Scan for the cell matching the given text and deliver its [X, Y] coordinate at center. 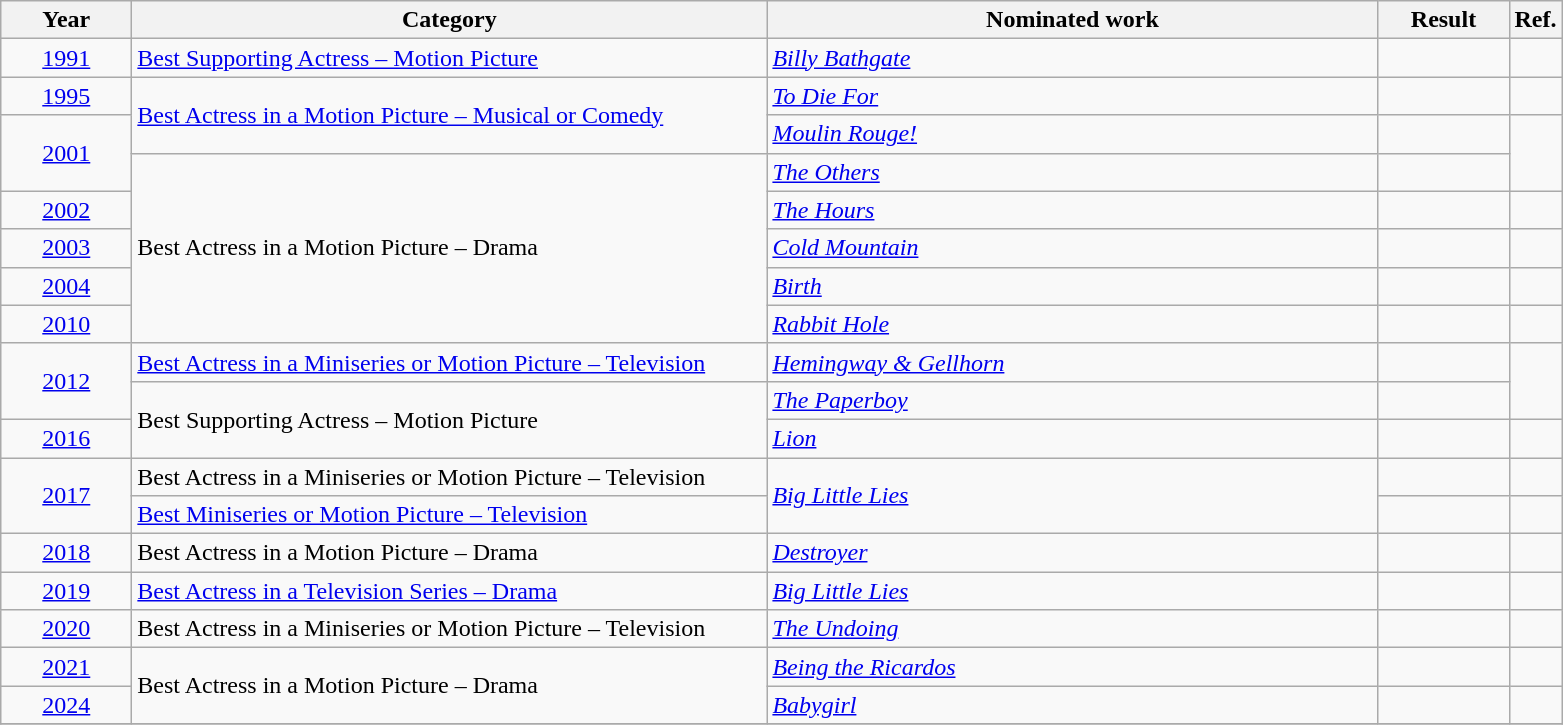
2017 [66, 496]
2018 [66, 553]
Moulin Rouge! [1072, 134]
Cold Mountain [1072, 248]
The Others [1072, 172]
2016 [66, 438]
2019 [66, 591]
2002 [66, 210]
Result [1444, 20]
The Undoing [1072, 629]
Category [450, 20]
Ref. [1536, 20]
2021 [66, 667]
Birth [1072, 286]
2003 [66, 248]
1991 [66, 58]
Nominated work [1072, 20]
2010 [66, 324]
2020 [66, 629]
The Hours [1072, 210]
Lion [1072, 438]
Year [66, 20]
Destroyer [1072, 553]
Best Actress in a Motion Picture – Musical or Comedy [450, 115]
Rabbit Hole [1072, 324]
2012 [66, 381]
Being the Ricardos [1072, 667]
2004 [66, 286]
Hemingway & Gellhorn [1072, 362]
Billy Bathgate [1072, 58]
Babygirl [1072, 705]
The Paperboy [1072, 400]
To Die For [1072, 96]
1995 [66, 96]
2001 [66, 153]
Best Actress in a Television Series – Drama [450, 591]
2024 [66, 705]
Best Miniseries or Motion Picture – Television [450, 515]
